Scan for the cell matching the given text and deliver its [x, y] coordinate at center. 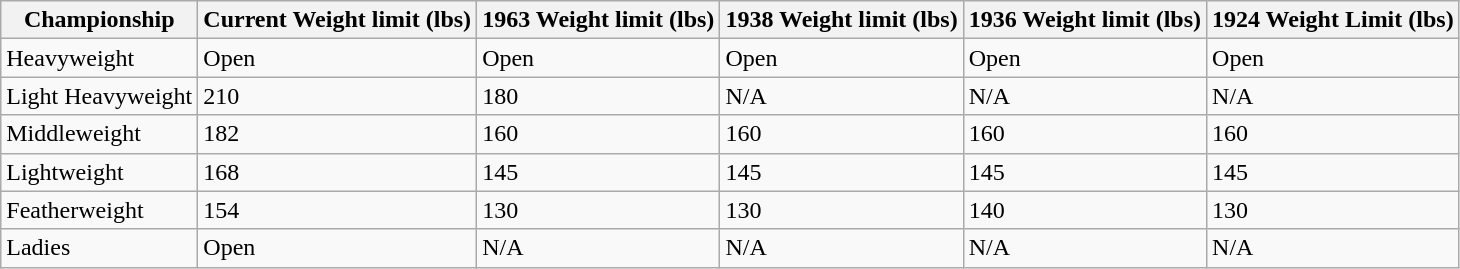
168 [338, 172]
1938 Weight limit (lbs) [842, 20]
210 [338, 96]
Current Weight limit (lbs) [338, 20]
Middleweight [100, 134]
Featherweight [100, 210]
140 [1084, 210]
Heavyweight [100, 58]
1924 Weight Limit (lbs) [1334, 20]
Championship [100, 20]
154 [338, 210]
182 [338, 134]
1963 Weight limit (lbs) [598, 20]
1936 Weight limit (lbs) [1084, 20]
Light Heavyweight [100, 96]
Lightweight [100, 172]
180 [598, 96]
Ladies [100, 248]
